Provide the [x, y] coordinate of the cell's center where the given text is located.  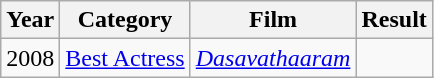
Result [394, 20]
Category [125, 20]
Best Actress [125, 58]
Year [30, 20]
Film [273, 20]
Dasavathaaram [273, 58]
2008 [30, 58]
